Detect which cell encompasses the target text, then output its (X, Y) center coordinate. 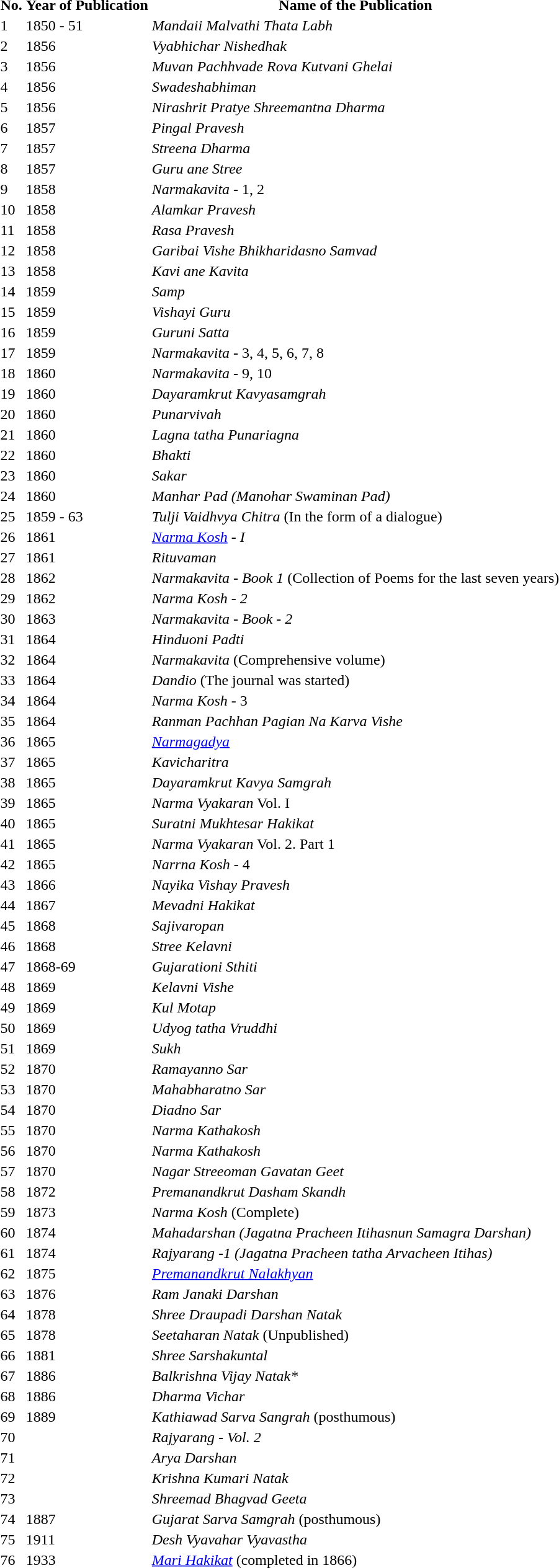
1859 - 63 (87, 516)
1911 (87, 1539)
1868-69 (87, 967)
1866 (87, 885)
1875 (87, 1273)
1872 (87, 1192)
1881 (87, 1355)
1876 (87, 1294)
1863 (87, 619)
1873 (87, 1212)
1850 - 51 (87, 25)
1867 (87, 905)
1889 (87, 1417)
1887 (87, 1519)
